Return the [x, y] coordinate for the center point of the cell that contains the specified text.  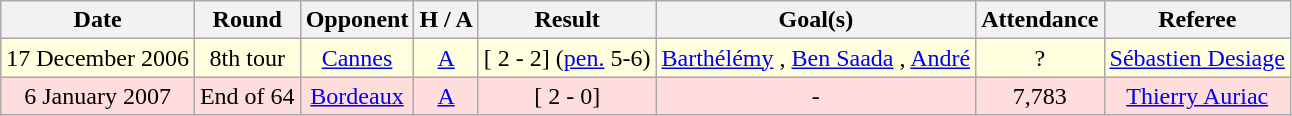
[ 2 - 0] [567, 96]
- [816, 96]
Opponent [357, 20]
[ 2 - 2] (pen. 5-6) [567, 58]
H / A [446, 20]
? [1040, 58]
Sébastien Desiage [1197, 58]
17 December 2006 [98, 58]
Round [247, 20]
Barthélémy , Ben Saada , André [816, 58]
7,783 [1040, 96]
Cannes [357, 58]
Date [98, 20]
8th tour [247, 58]
Thierry Auriac [1197, 96]
6 January 2007 [98, 96]
Result [567, 20]
Referee [1197, 20]
Attendance [1040, 20]
Goal(s) [816, 20]
Bordeaux [357, 96]
End of 64 [247, 96]
